Search for the cell housing the specified text and yield its (X, Y) center coordinate. 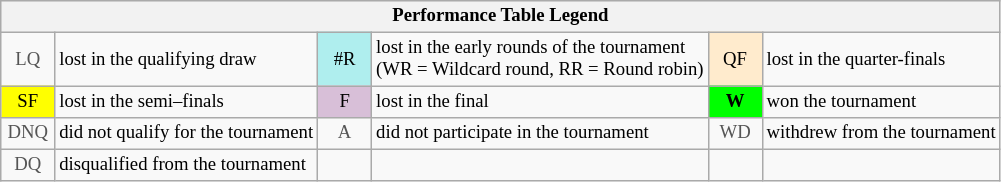
lost in the qualifying draw (186, 60)
did not participate in the tournament (540, 134)
lost in the final (540, 102)
WD (735, 134)
Performance Table Legend (500, 16)
withdrew from the tournament (881, 134)
lost in the early rounds of the tournament(WR = Wildcard round, RR = Round robin) (540, 60)
lost in the semi–finals (186, 102)
QF (735, 60)
DNQ (28, 134)
DQ (28, 166)
SF (28, 102)
disqualified from the tournament (186, 166)
lost in the quarter-finals (881, 60)
LQ (28, 60)
W (735, 102)
did not qualify for the tournament (186, 134)
#R (345, 60)
F (345, 102)
A (345, 134)
won the tournament (881, 102)
